Return [X, Y] of the center of cell containing provided text 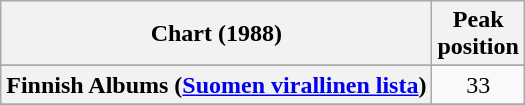
33 [478, 85]
Chart (1988) [216, 34]
Finnish Albums (Suomen virallinen lista) [216, 85]
Peakposition [478, 34]
